Return [x, y] of the center of cell containing provided text 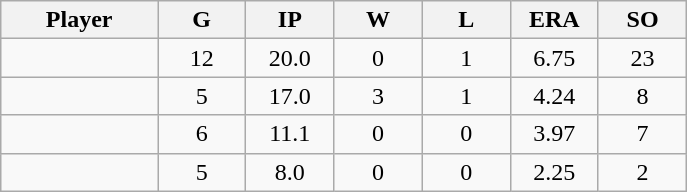
IP [290, 20]
4.24 [554, 96]
8 [642, 96]
3 [378, 96]
2.25 [554, 172]
L [466, 20]
6 [202, 134]
7 [642, 134]
20.0 [290, 58]
23 [642, 58]
12 [202, 58]
3.97 [554, 134]
Player [80, 20]
17.0 [290, 96]
ERA [554, 20]
11.1 [290, 134]
W [378, 20]
G [202, 20]
SO [642, 20]
2 [642, 172]
6.75 [554, 58]
8.0 [290, 172]
